Determine the [X, Y] coordinate at the center of the cell enclosing the given text.  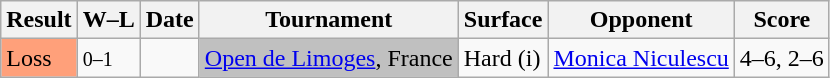
Open de Limoges, France [328, 58]
0–1 [108, 58]
Monica Niculescu [641, 58]
4–6, 2–6 [782, 58]
Opponent [641, 20]
Loss [39, 58]
Hard (i) [503, 58]
Surface [503, 20]
Result [39, 20]
Score [782, 20]
Tournament [328, 20]
Date [170, 20]
W–L [108, 20]
